Output the [X, Y] coordinate of the center of the cell containing the given text.  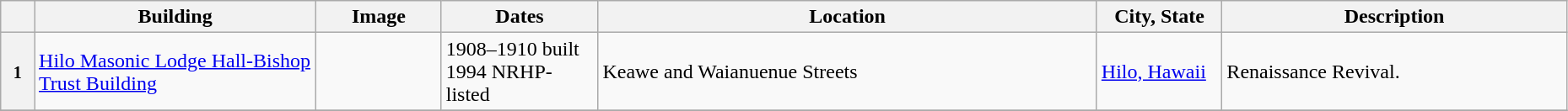
Hilo, Hawaii [1159, 71]
Building [175, 17]
Hilo Masonic Lodge Hall-Bishop Trust Building [175, 71]
Keawe and Waianuenue Streets [847, 71]
Location [847, 17]
City, State [1159, 17]
1908–1910 built1994 NRHP-listed [520, 71]
Image [380, 17]
Description [1394, 17]
1 [18, 71]
Dates [520, 17]
Renaissance Revival. [1394, 71]
